Extract the [x, y] coordinate from the center of the cell holding the provided text.  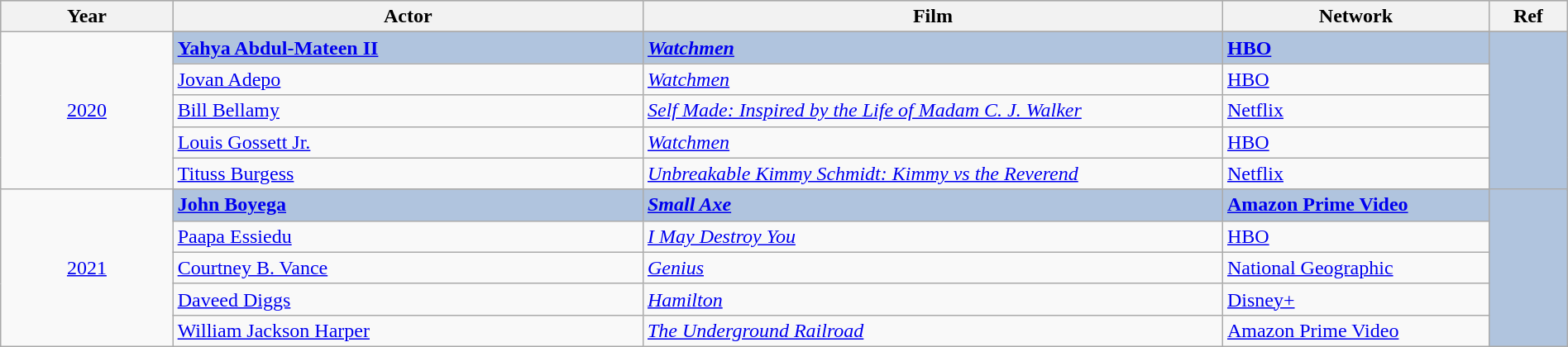
Network [1355, 17]
Daveed Diggs [408, 299]
Year [87, 17]
Paapa Essiedu [408, 236]
2021 [87, 268]
William Jackson Harper [408, 330]
Courtney B. Vance [408, 268]
Self Made: Inspired by the Life of Madam C. J. Walker [933, 111]
Genius [933, 268]
The Underground Railroad [933, 330]
National Geographic [1355, 268]
Small Axe [933, 205]
Bill Bellamy [408, 111]
I May Destroy You [933, 236]
Unbreakable Kimmy Schmidt: Kimmy vs the Reverend [933, 173]
Tituss Burgess [408, 173]
Jovan Adepo [408, 79]
Film [933, 17]
John Boyega [408, 205]
Disney+ [1355, 299]
2020 [87, 111]
Yahya Abdul-Mateen II [408, 48]
Louis Gossett Jr. [408, 142]
Ref [1528, 17]
Actor [408, 17]
Hamilton [933, 299]
